Locate the cell with the specified text and output its (X, Y) center coordinate. 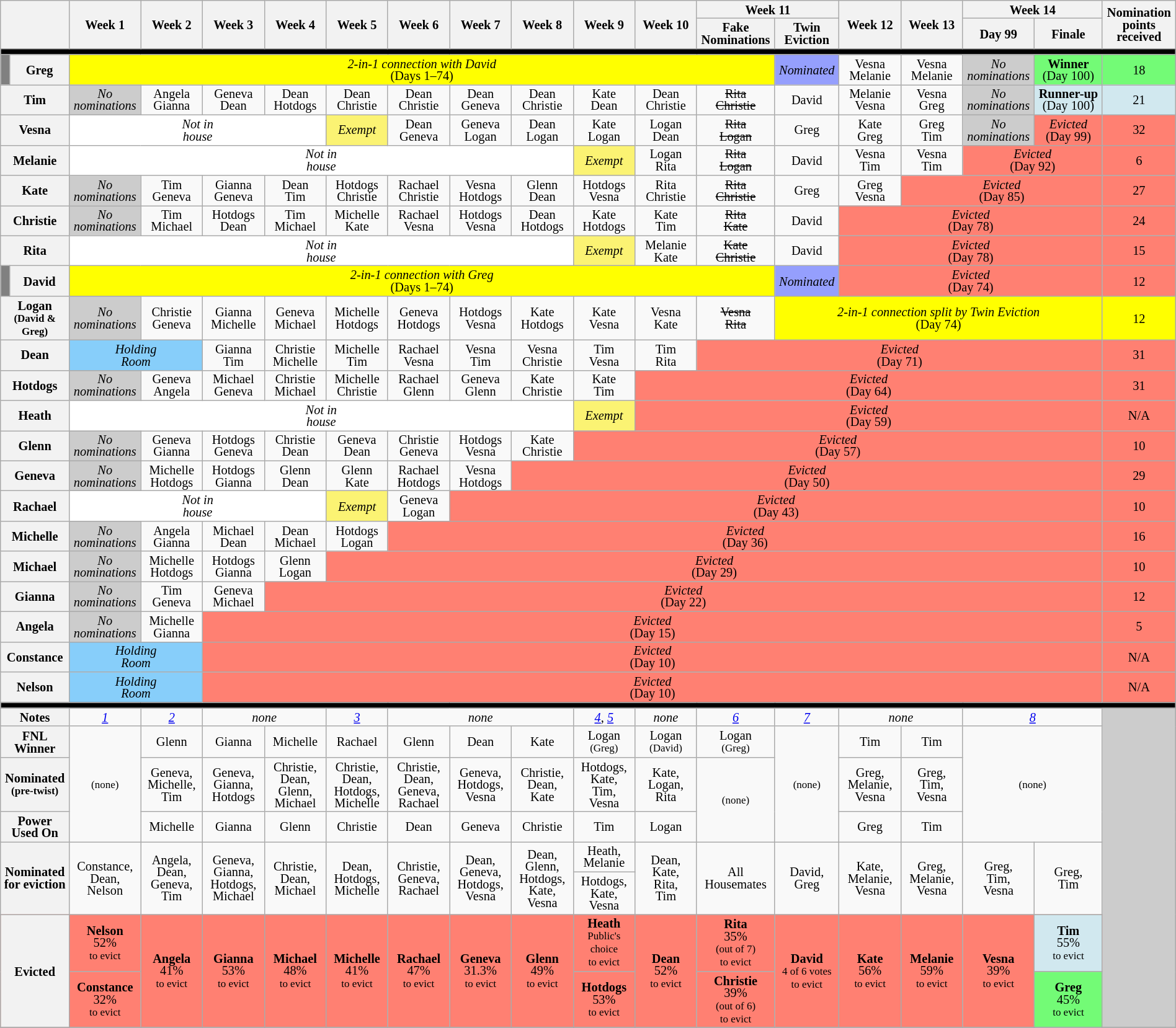
Geneva,Gianna,Hotdogs (234, 784)
ChristieDean (295, 445)
Hotdogs53%to evict (604, 999)
24 (1139, 221)
HotdogsLogan (357, 536)
Rita (35, 250)
Evicted(Day 74) (971, 280)
Week 14 (1032, 9)
Dean52%to evict (666, 971)
Kate56%to evict (870, 971)
MelanieVesna (870, 99)
8 (1032, 717)
2 (172, 717)
Angela41%to evict (172, 971)
ChristieMichelle (295, 355)
Christie,Dean,Geneva,Rachael (419, 784)
Tim55%to evict (1068, 942)
Evicted(Day 59) (869, 415)
Nominatedfor eviction (35, 878)
LoganRita (666, 160)
27 (1139, 190)
MichaelDean (234, 536)
Hotdogs,Kate,Tim,Vesna (604, 784)
Angela (35, 626)
15 (1139, 250)
Greg45%to evict (1068, 999)
Nominationpointsreceived (1139, 24)
32 (1139, 130)
MichelleGianna (172, 626)
PowerUsed On (35, 827)
Heath (35, 415)
Christie,Dean,Kate (542, 784)
2-in-1 connection with Greg(Days 1–74) (422, 280)
Melanie (35, 160)
MelanieKate (666, 250)
VesnaRita (736, 317)
Rita35%(out of 7)to evict (736, 942)
Christie,Geneva,Rachael (419, 878)
GenevaGlenn (481, 386)
Geneva,Michelle,Tim (172, 784)
Geneva31.3%to evict (481, 971)
KateDean (604, 99)
Winner(Day 100) (1068, 69)
RachaelChristie (419, 190)
RachaelGlenn (419, 386)
GregTim (932, 130)
Week 13 (932, 24)
GenevaHotdogs (419, 317)
GiannaMichelle (234, 317)
Kate,Logan,Rita (666, 784)
KateVesna (604, 317)
Dean,Kate,Rita,Tim (666, 878)
DeanMichael (295, 536)
Evicted(Day 50) (806, 476)
Week 4 (295, 24)
Evicted(Day 71) (899, 355)
Melanie59%to evict (932, 971)
GiannaGeneva (234, 190)
KateGreg (870, 130)
Glenn49%to evict (542, 971)
HotdogsChristie (357, 190)
Christie,Dean,Michael (295, 878)
TimVesna (604, 355)
MichelleTim (357, 355)
Constance (35, 657)
Evicted(Day 29) (715, 567)
ChristieMichael (295, 386)
Nominated(pre-twist) (35, 784)
Michael48%to evict (295, 971)
Michelle41%to evict (357, 971)
Nelson (35, 687)
Geneva,Hotdogs,Vesna (481, 784)
2-in-1 connection split by Twin Eviction(Day 74) (939, 317)
7 (807, 717)
Evicted(Day 85) (1001, 190)
Dean,Hotdogs,Michelle (357, 878)
5 (1139, 626)
21 (1139, 99)
29 (1139, 476)
Week 12 (870, 24)
Logan(David & Greg) (35, 317)
Week 11 (768, 9)
GiannaTim (234, 355)
Evicted(Day 57) (837, 445)
RachaelHotdogs (419, 476)
Christie,Dean,Glenn,Michael (295, 784)
Nelson52%to evict (105, 942)
Logan (666, 827)
Hotdogs,Kate,Vesna (604, 893)
KateLogan (604, 130)
MichaelGeneva (234, 386)
Dean,Geneva,Hotdogs,Vesna (481, 878)
Evicted(Day 15) (653, 626)
GlennKate (357, 476)
Christie,Dean,Hotdogs,Michelle (357, 784)
VesnaGreg (932, 99)
GregVesna (870, 190)
TimRita (666, 355)
2-in-1 connection with David(Days 1–74) (422, 69)
Angela,Dean,Geneva,Tim (172, 878)
4, 5 (604, 717)
DeanLogan (542, 130)
Week 1 (105, 24)
Kate,Melanie,Vesna (870, 878)
Runner-up(Day 100) (1068, 99)
Evicted(Day 99) (1068, 130)
Evicted(Day 36) (745, 536)
18 (1139, 69)
Week 3 (234, 24)
Week 7 (481, 24)
Logan(David) (666, 742)
HeathPublic's choiceto evict (604, 942)
DeanTim (295, 190)
Evicted(Day 64) (869, 386)
Fake Nominations (736, 33)
Christie39%(out of 6)to evict (736, 999)
Evicted(Day 43) (777, 506)
Gianna53%to evict (234, 971)
MichelleKate (357, 221)
Constance,Dean,Nelson (105, 878)
FNL Winner (35, 742)
VesnaKate (666, 317)
3 (357, 717)
Vesna (35, 130)
Evicted(Day 22) (684, 596)
Week 9 (604, 24)
Notes (35, 717)
Week 6 (419, 24)
David,Greg (807, 878)
Dean,Glenn,Hotdogs,Kate,Vesna (542, 878)
David4 of 6 votesto evict (807, 971)
Constance32%to evict (105, 999)
GlennLogan (295, 567)
HotdogsDean (234, 221)
Michael (35, 567)
Evicted (35, 971)
Greg,Tim (1068, 878)
HotdogsGeneva (234, 445)
VesnaChristie (542, 355)
Finale (1068, 33)
GenevaGianna (172, 445)
Day 99 (999, 33)
Week 8 (542, 24)
1 (105, 717)
Rachael47%to evict (419, 971)
Evicted(Day 92) (1032, 160)
GenevaAngela (172, 386)
AllHousemates (736, 878)
Heath,Melanie (604, 857)
Week 10 (666, 24)
LoganDean (666, 130)
16 (1139, 536)
Week 5 (357, 24)
MichelleChristie (357, 386)
RitaKate (736, 221)
Week 2 (172, 24)
Twin Eviction (807, 33)
Geneva,Gianna,Hotdogs,Michael (234, 878)
Vesna39%to evict (999, 971)
Hotdogs (35, 386)
